Search for the cell housing the specified text and yield its (x, y) center coordinate. 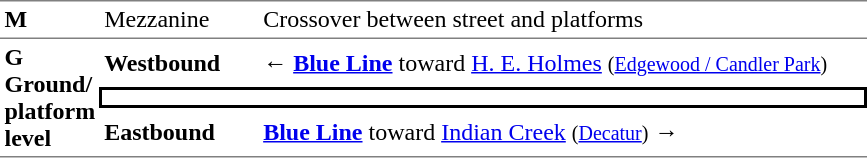
Eastbound (180, 132)
Westbound (180, 63)
GGround/platform level (50, 98)
M (50, 19)
Mezzanine (180, 19)
